Scan for the cell matching the given text and deliver its (x, y) coordinate at center. 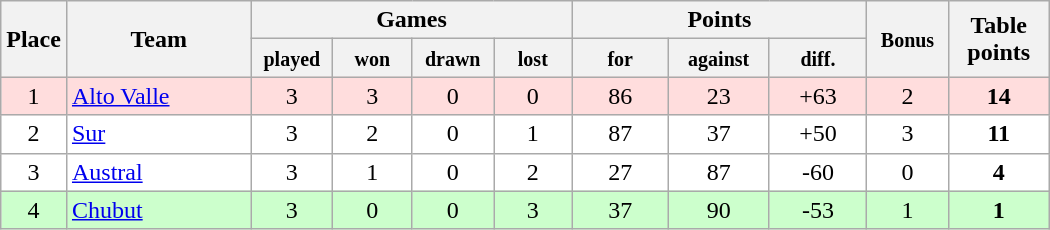
Chubut (158, 210)
90 (718, 210)
Team (158, 39)
27 (620, 172)
Games (412, 20)
-53 (818, 210)
diff. (818, 58)
won (372, 58)
Points (720, 20)
14 (998, 96)
86 (620, 96)
11 (998, 134)
Bonus (908, 39)
+63 (818, 96)
played (292, 58)
lost (533, 58)
Austral (158, 172)
Alto Valle (158, 96)
for (620, 58)
Sur (158, 134)
Place (34, 39)
against (718, 58)
drawn (453, 58)
+50 (818, 134)
-60 (818, 172)
Tablepoints (998, 39)
23 (718, 96)
